Return (X, Y) of the center of cell containing provided text 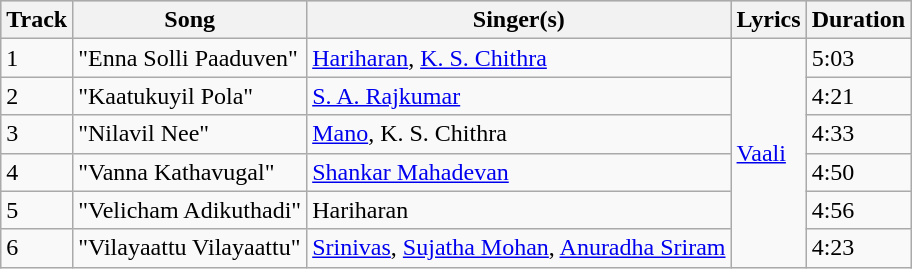
Lyrics (768, 20)
Shankar Mahadevan (519, 172)
Mano, K. S. Chithra (519, 134)
3 (37, 134)
5 (37, 210)
Duration (858, 20)
4:33 (858, 134)
"Enna Solli Paaduven" (190, 58)
Hariharan (519, 210)
1 (37, 58)
S. A. Rajkumar (519, 96)
4:56 (858, 210)
Track (37, 20)
"Nilavil Nee" (190, 134)
"Vanna Kathavugal" (190, 172)
4:50 (858, 172)
Song (190, 20)
2 (37, 96)
Vaali (768, 153)
6 (37, 248)
Hariharan, K. S. Chithra (519, 58)
Srinivas, Sujatha Mohan, Anuradha Sriram (519, 248)
"Vilayaattu Vilayaattu" (190, 248)
"Velicham Adikuthadi" (190, 210)
4 (37, 172)
Singer(s) (519, 20)
4:23 (858, 248)
5:03 (858, 58)
4:21 (858, 96)
"Kaatukuyil Pola" (190, 96)
